Provide the [X, Y] coordinate of the cell's center where the given text is located.  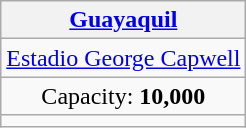
Capacity: 10,000 [124, 96]
Guayaquil [124, 20]
Estadio George Capwell [124, 58]
